Find where the given text appears and provide that cell's center as (x, y) coordinate. 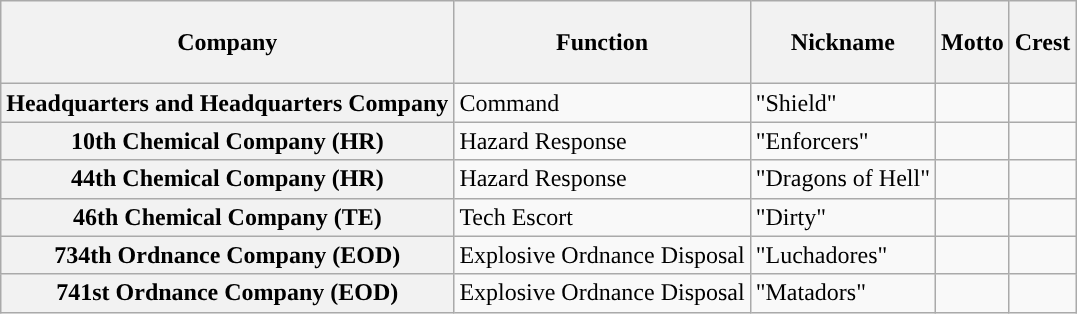
Function (602, 42)
"Shield" (842, 103)
Command (602, 103)
"Matadors" (842, 293)
Motto (972, 42)
"Dirty" (842, 217)
44th Chemical Company (HR) (228, 179)
Tech Escort (602, 217)
Headquarters and Headquarters Company (228, 103)
Nickname (842, 42)
46th Chemical Company (TE) (228, 217)
Company (228, 42)
10th Chemical Company (HR) (228, 141)
"Enforcers" (842, 141)
741st Ordnance Company (EOD) (228, 293)
"Dragons of Hell" (842, 179)
Crest (1042, 42)
"Luchadores" (842, 255)
734th Ordnance Company (EOD) (228, 255)
